Extract the [X, Y] coordinate from the center of the cell holding the provided text.  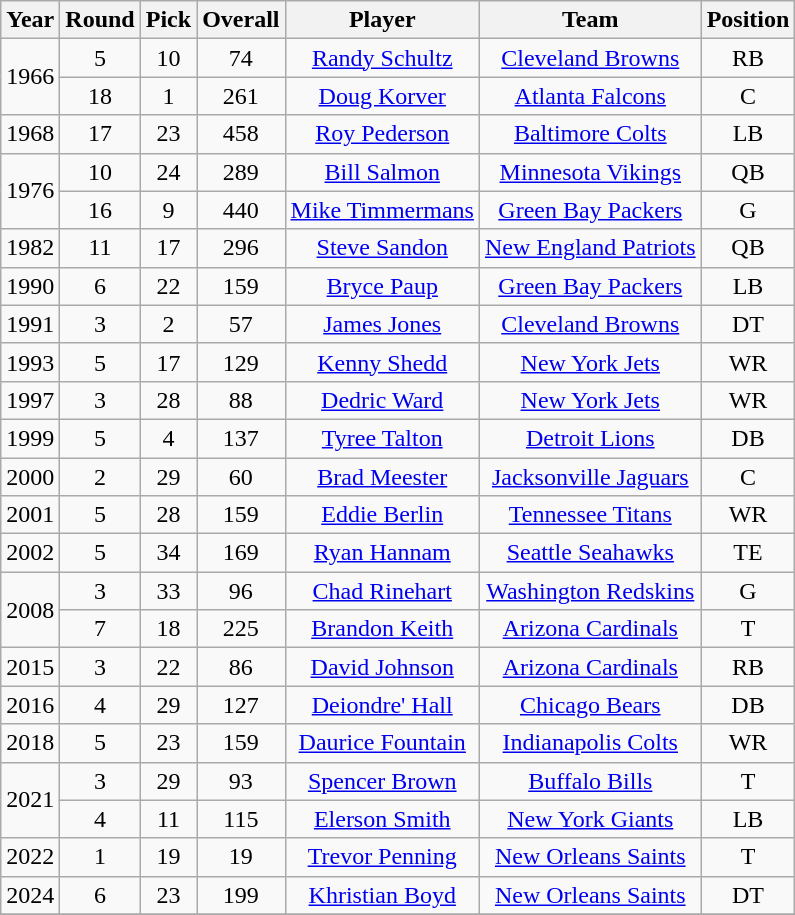
1990 [30, 286]
7 [100, 629]
James Jones [382, 324]
Brad Meester [382, 477]
225 [241, 629]
458 [241, 134]
Randy Schultz [382, 58]
2022 [30, 857]
Daurice Fountain [382, 743]
1993 [30, 362]
Khristian Boyd [382, 895]
34 [168, 553]
David Johnson [382, 667]
16 [100, 210]
2001 [30, 515]
Dedric Ward [382, 400]
127 [241, 705]
New England Patriots [590, 248]
2015 [30, 667]
Steve Sandon [382, 248]
Spencer Brown [382, 781]
2016 [30, 705]
57 [241, 324]
Mike Timmermans [382, 210]
137 [241, 438]
Tennessee Titans [590, 515]
2018 [30, 743]
Tyree Talton [382, 438]
2000 [30, 477]
74 [241, 58]
Chicago Bears [590, 705]
1966 [30, 77]
Eddie Berlin [382, 515]
Team [590, 20]
24 [168, 172]
1999 [30, 438]
1997 [30, 400]
169 [241, 553]
2008 [30, 610]
93 [241, 781]
Overall [241, 20]
Detroit Lions [590, 438]
2002 [30, 553]
2024 [30, 895]
Minnesota Vikings [590, 172]
1976 [30, 191]
Position [748, 20]
TE [748, 553]
Indianapolis Colts [590, 743]
Player [382, 20]
Trevor Penning [382, 857]
Roy Pederson [382, 134]
Brandon Keith [382, 629]
Bryce Paup [382, 286]
Doug Korver [382, 96]
Pick [168, 20]
Round [100, 20]
Jacksonville Jaguars [590, 477]
86 [241, 667]
Year [30, 20]
129 [241, 362]
2021 [30, 800]
Seattle Seahawks [590, 553]
1991 [30, 324]
Buffalo Bills [590, 781]
Kenny Shedd [382, 362]
88 [241, 400]
Washington Redskins [590, 591]
199 [241, 895]
Elerson Smith [382, 819]
296 [241, 248]
440 [241, 210]
Deiondre' Hall [382, 705]
Ryan Hannam [382, 553]
115 [241, 819]
1982 [30, 248]
289 [241, 172]
Chad Rinehart [382, 591]
1968 [30, 134]
9 [168, 210]
Atlanta Falcons [590, 96]
33 [168, 591]
96 [241, 591]
261 [241, 96]
New York Giants [590, 819]
Bill Salmon [382, 172]
Baltimore Colts [590, 134]
60 [241, 477]
